Locate the cell with the specified text and output its [X, Y] center coordinate. 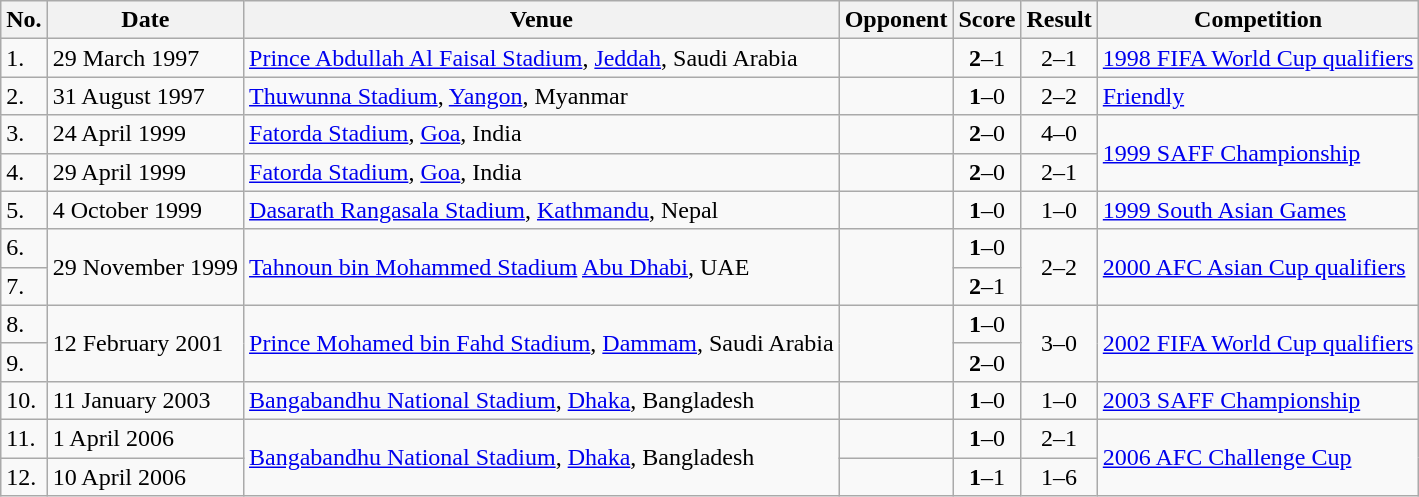
Date [145, 20]
2002 FIFA World Cup qualifiers [1258, 343]
4–0 [1059, 134]
10. [24, 400]
6. [24, 248]
No. [24, 20]
11. [24, 438]
12. [24, 477]
Competition [1258, 20]
12 February 2001 [145, 343]
8. [24, 324]
29 March 1997 [145, 58]
29 November 1999 [145, 267]
Friendly [1258, 96]
1–6 [1059, 477]
10 April 2006 [145, 477]
Opponent [896, 20]
7. [24, 286]
Dasarath Rangasala Stadium, Kathmandu, Nepal [542, 210]
1999 South Asian Games [1258, 210]
Result [1059, 20]
Venue [542, 20]
1998 FIFA World Cup qualifiers [1258, 58]
Prince Abdullah Al Faisal Stadium, Jeddah, Saudi Arabia [542, 58]
1 April 2006 [145, 438]
2. [24, 96]
9. [24, 362]
11 January 2003 [145, 400]
4 October 1999 [145, 210]
4. [24, 172]
24 April 1999 [145, 134]
29 April 1999 [145, 172]
1–1 [987, 477]
3–0 [1059, 343]
1. [24, 58]
5. [24, 210]
Thuwunna Stadium, Yangon, Myanmar [542, 96]
2006 AFC Challenge Cup [1258, 457]
1999 SAFF Championship [1258, 153]
2003 SAFF Championship [1258, 400]
2000 AFC Asian Cup qualifiers [1258, 267]
Tahnoun bin Mohammed Stadium Abu Dhabi, UAE [542, 267]
3. [24, 134]
Prince Mohamed bin Fahd Stadium, Dammam, Saudi Arabia [542, 343]
31 August 1997 [145, 96]
Score [987, 20]
